Scan for the cell matching the given text and deliver its [x, y] coordinate at center. 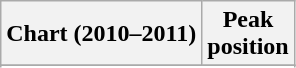
Peakposition [248, 34]
Chart (2010–2011) [102, 34]
